For the text-containing cell, return its midpoint in (x, y) coordinate format. 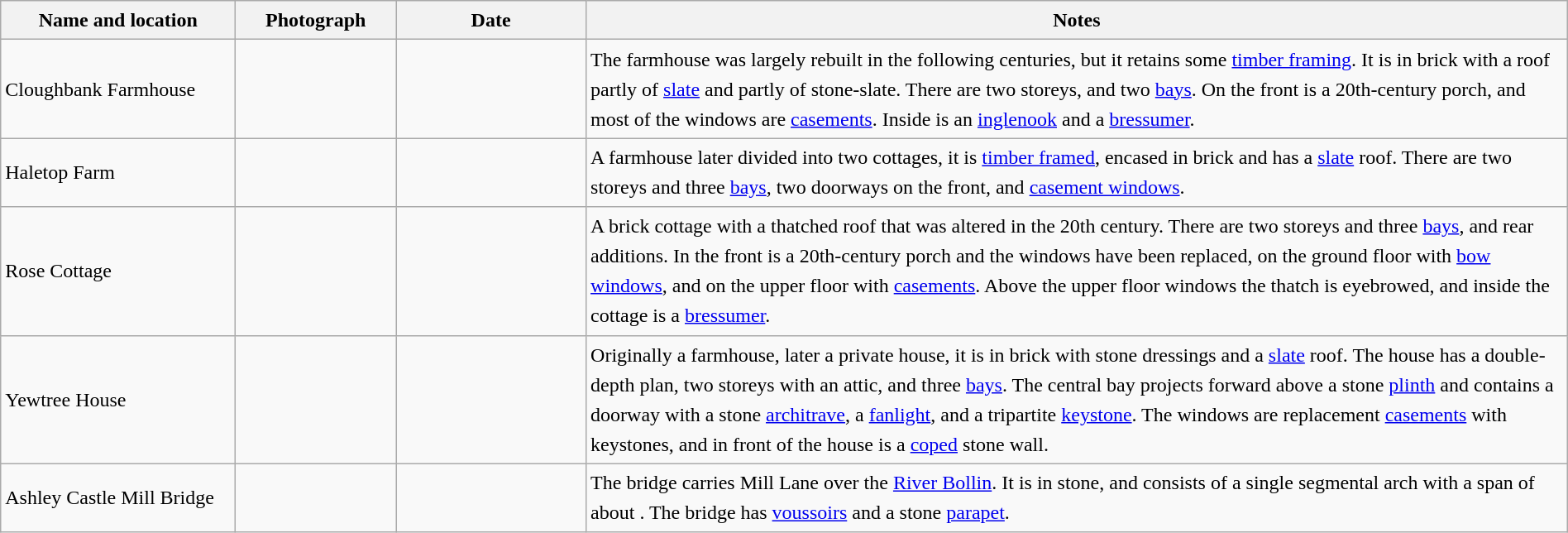
Haletop Farm (118, 172)
Rose Cottage (118, 271)
Yewtree House (118, 399)
Ashley Castle Mill Bridge (118, 498)
Name and location (118, 20)
Cloughbank Farmhouse (118, 89)
Photograph (316, 20)
Notes (1077, 20)
Date (491, 20)
